Find where the given text appears and provide that cell's center as [X, Y] coordinate. 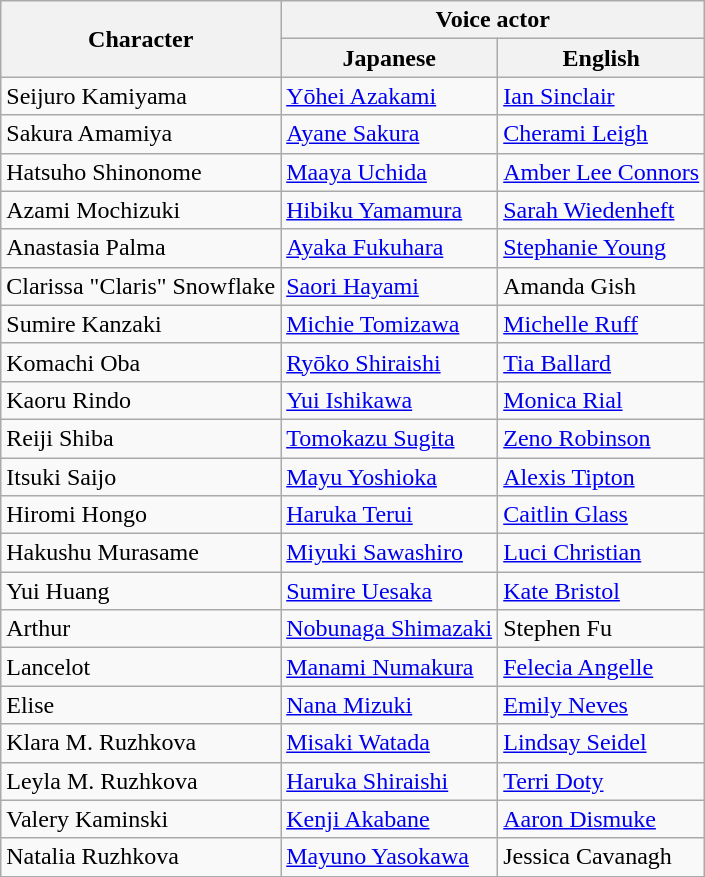
Terri Doty [602, 781]
Haruka Shiraishi [390, 781]
Misaki Watada [390, 743]
Zeno Robinson [602, 438]
Aaron Dismuke [602, 819]
Felecia Angelle [602, 667]
Sumire Kanzaki [141, 324]
Hakushu Murasame [141, 553]
Stephanie Young [602, 248]
Anastasia Palma [141, 248]
Arthur [141, 629]
Klara M. Ruzhkova [141, 743]
Kenji Akabane [390, 819]
Amber Lee Connors [602, 172]
Reiji Shiba [141, 438]
Yui Ishikawa [390, 400]
Caitlin Glass [602, 515]
Yui Huang [141, 591]
Manami Numakura [390, 667]
Natalia Ruzhkova [141, 857]
Tia Ballard [602, 362]
Elise [141, 705]
Lancelot [141, 667]
Sumire Uesaka [390, 591]
Ayane Sakura [390, 134]
English [602, 58]
Mayu Yoshioka [390, 477]
Kaoru Rindo [141, 400]
Itsuki Saijo [141, 477]
Tomokazu Sugita [390, 438]
Ian Sinclair [602, 96]
Emily Neves [602, 705]
Character [141, 39]
Stephen Fu [602, 629]
Maaya Uchida [390, 172]
Voice actor [493, 20]
Saori Hayami [390, 286]
Jessica Cavanagh [602, 857]
Nana Mizuki [390, 705]
Miyuki Sawashiro [390, 553]
Nobunaga Shimazaki [390, 629]
Mayuno Yasokawa [390, 857]
Haruka Terui [390, 515]
Sakura Amamiya [141, 134]
Ryōko Shiraishi [390, 362]
Kate Bristol [602, 591]
Leyla M. Ruzhkova [141, 781]
Amanda Gish [602, 286]
Monica Rial [602, 400]
Clarissa "Claris" Snowflake [141, 286]
Ayaka Fukuhara [390, 248]
Luci Christian [602, 553]
Hiromi Hongo [141, 515]
Michelle Ruff [602, 324]
Sarah Wiedenheft [602, 210]
Seijuro Kamiyama [141, 96]
Komachi Oba [141, 362]
Alexis Tipton [602, 477]
Hatsuho Shinonome [141, 172]
Cherami Leigh [602, 134]
Michie Tomizawa [390, 324]
Yōhei Azakami [390, 96]
Lindsay Seidel [602, 743]
Valery Kaminski [141, 819]
Hibiku Yamamura [390, 210]
Azami Mochizuki [141, 210]
Japanese [390, 58]
